Provide the [x, y] coordinate of the cell's center where the given text is located.  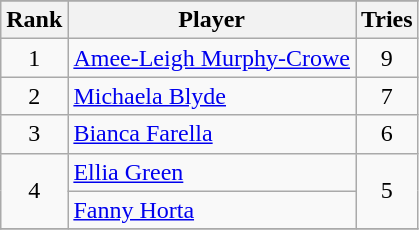
Ellia Green [212, 172]
Bianca Farella [212, 134]
Rank [34, 20]
Player [212, 20]
6 [388, 134]
7 [388, 96]
2 [34, 96]
5 [388, 191]
3 [34, 134]
Amee-Leigh Murphy-Crowe [212, 58]
9 [388, 58]
Tries [388, 20]
Michaela Blyde [212, 96]
Fanny Horta [212, 210]
1 [34, 58]
4 [34, 191]
